Provide the [x, y] coordinate of the cell's center where the given text is located.  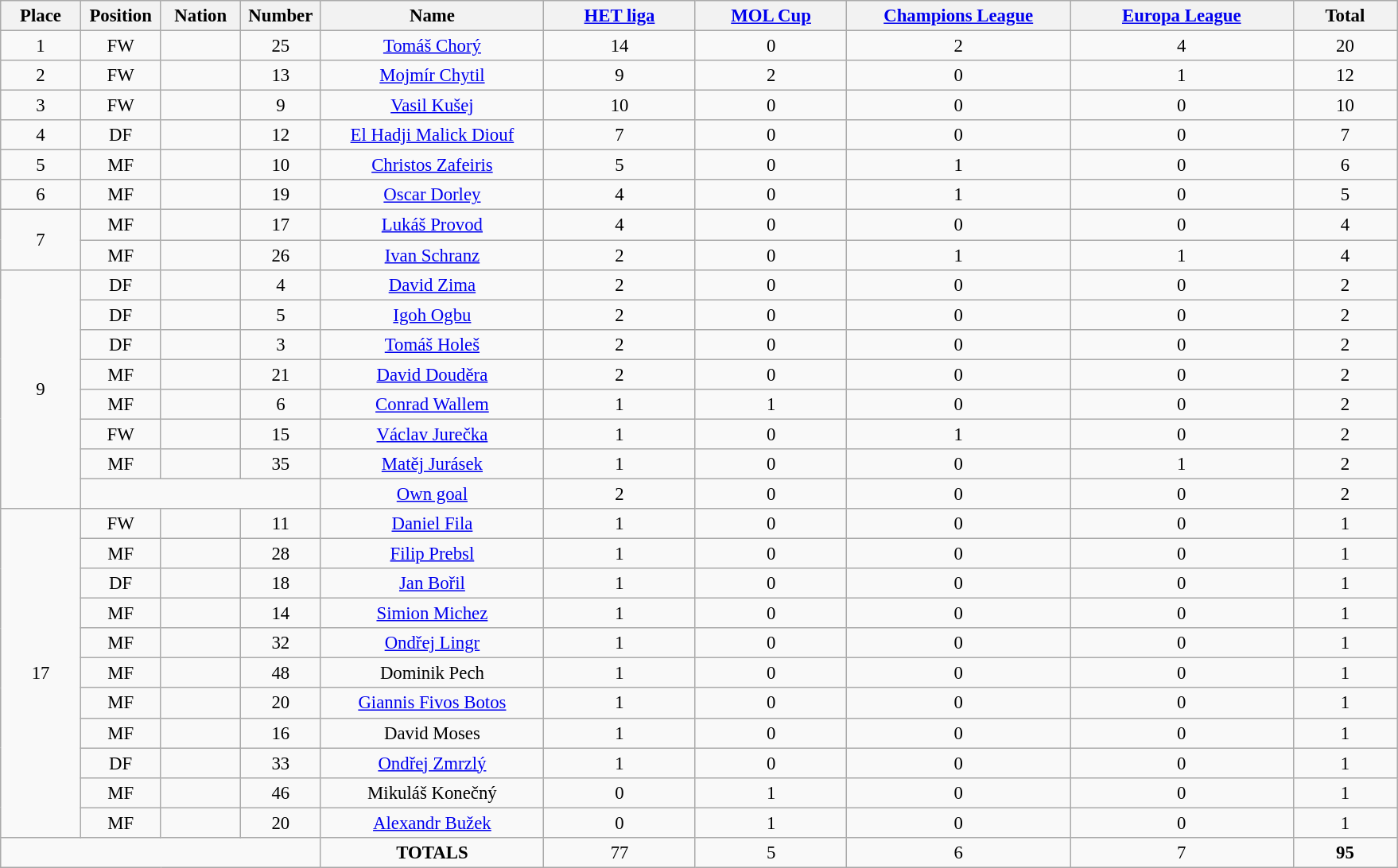
TOTALS [433, 853]
Lukáš Provod [433, 225]
Europa League [1182, 16]
Christos Zafeiris [433, 165]
Place [41, 16]
26 [282, 255]
28 [282, 554]
Alexandr Bužek [433, 823]
21 [282, 374]
Ivan Schranz [433, 255]
Position [121, 16]
95 [1346, 853]
HET liga [620, 16]
Own goal [433, 494]
18 [282, 583]
77 [620, 853]
Mikuláš Konečný [433, 792]
David Moses [433, 733]
Nation [200, 16]
Mojmír Chytil [433, 76]
11 [282, 524]
Oscar Dorley [433, 195]
Giannis Fivos Botos [433, 703]
Filip Prebsl [433, 554]
Name [433, 16]
19 [282, 195]
David Douděra [433, 374]
Total [1346, 16]
25 [282, 46]
35 [282, 464]
Champions League [959, 16]
15 [282, 434]
Tomáš Chorý [433, 46]
Václav Jurečka [433, 434]
Ondřej Lingr [433, 643]
32 [282, 643]
Matěj Jurásek [433, 464]
16 [282, 733]
Ondřej Zmrzlý [433, 763]
48 [282, 673]
46 [282, 792]
El Hadji Malick Diouf [433, 135]
13 [282, 76]
Igoh Ogbu [433, 315]
Simion Michez [433, 614]
Daniel Fila [433, 524]
Vasil Kušej [433, 106]
Jan Bořil [433, 583]
Conrad Wallem [433, 405]
David Zima [433, 285]
MOL Cup [771, 16]
Tomáš Holeš [433, 344]
Number [282, 16]
33 [282, 763]
Dominik Pech [433, 673]
